Locate the cell with the specified text and output its (X, Y) center coordinate. 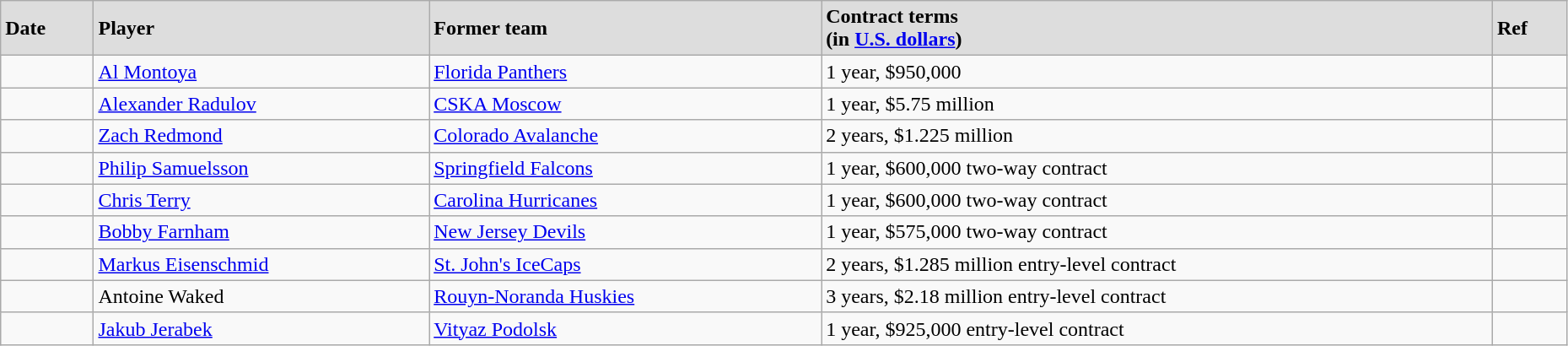
Jakub Jerabek (261, 328)
1 year, $925,000 entry-level contract (1157, 328)
Ref (1529, 29)
Vityaz Podolsk (626, 328)
CSKA Moscow (626, 104)
1 year, $575,000 two-way contract (1157, 232)
Markus Eisenschmid (261, 264)
New Jersey Devils (626, 232)
Player (261, 29)
Alexander Radulov (261, 104)
1 year, $950,000 (1157, 72)
Florida Panthers (626, 72)
Bobby Farnham (261, 232)
Carolina Hurricanes (626, 200)
St. John's IceCaps (626, 264)
Chris Terry (261, 200)
2 years, $1.225 million (1157, 136)
Philip Samuelsson (261, 168)
2 years, $1.285 million entry-level contract (1157, 264)
Antoine Waked (261, 296)
3 years, $2.18 million entry-level contract (1157, 296)
Contract terms(in U.S. dollars) (1157, 29)
Springfield Falcons (626, 168)
Rouyn-Noranda Huskies (626, 296)
Date (47, 29)
1 year, $5.75 million (1157, 104)
Former team (626, 29)
Colorado Avalanche (626, 136)
Zach Redmond (261, 136)
Al Montoya (261, 72)
